Output the [X, Y] coordinate of the center of the cell containing the given text.  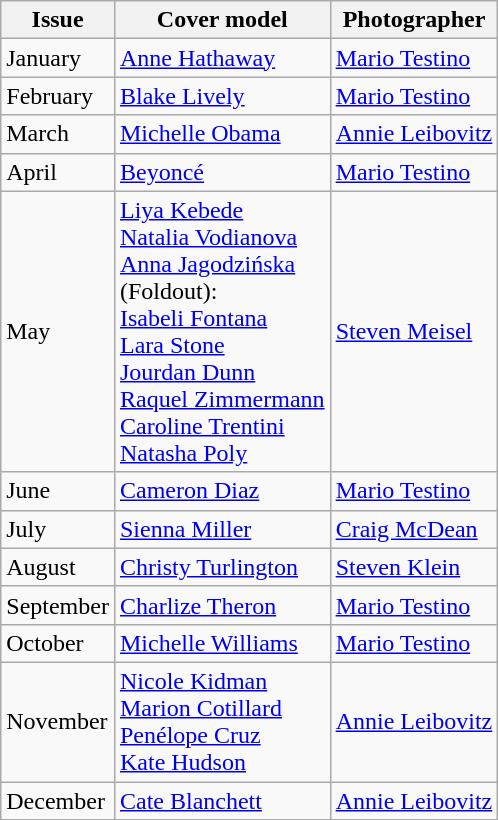
August [58, 567]
Liya KebedeNatalia VodianovaAnna Jagodzińska(Foldout):Isabeli FontanaLara StoneJourdan DunnRaquel ZimmermannCaroline TrentiniNatasha Poly [222, 332]
Steven Meisel [414, 332]
November [58, 722]
Issue [58, 20]
Cate Blanchett [222, 801]
January [58, 58]
Michelle Obama [222, 134]
Photographer [414, 20]
Craig McDean [414, 529]
Nicole KidmanMarion CotillardPenélope CruzKate Hudson [222, 722]
Steven Klein [414, 567]
April [58, 172]
December [58, 801]
September [58, 605]
Cover model [222, 20]
Sienna Miller [222, 529]
May [58, 332]
March [58, 134]
June [58, 491]
Cameron Diaz [222, 491]
February [58, 96]
Charlize Theron [222, 605]
Anne Hathaway [222, 58]
October [58, 643]
Michelle Williams [222, 643]
Beyoncé [222, 172]
Christy Turlington [222, 567]
July [58, 529]
Blake Lively [222, 96]
